For the text-containing cell, return its midpoint in (X, Y) coordinate format. 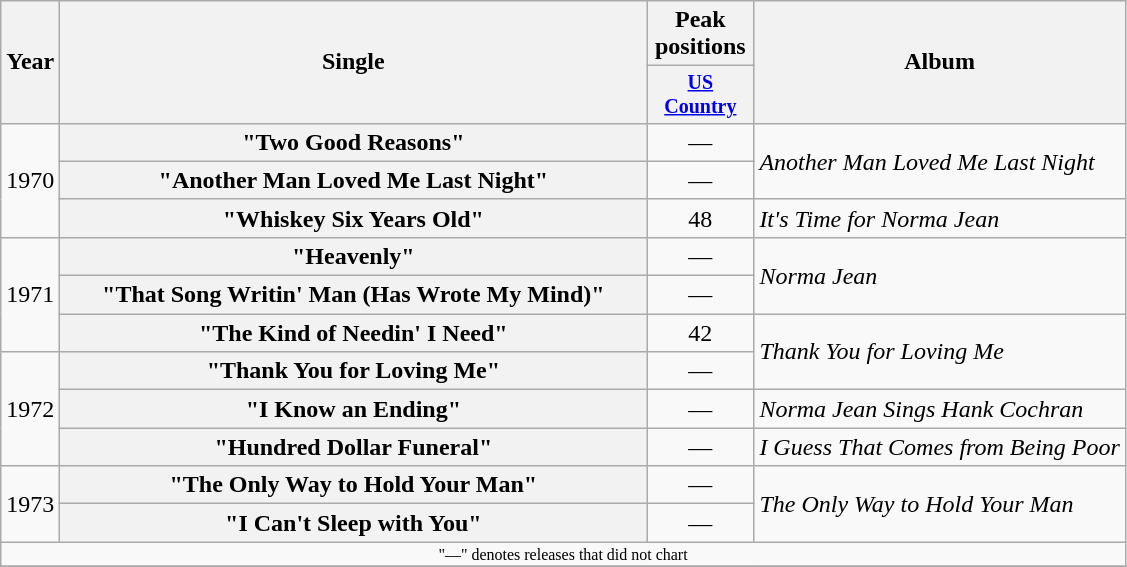
1972 (30, 409)
Thank You for Loving Me (940, 352)
42 (700, 333)
Norma Jean Sings Hank Cochran (940, 409)
Peak positions (700, 34)
"That Song Writin' Man (Has Wrote My Mind)" (354, 295)
Year (30, 62)
US Country (700, 94)
"Another Man Loved Me Last Night" (354, 180)
"Whiskey Six Years Old" (354, 218)
"Two Good Reasons" (354, 142)
I Guess That Comes from Being Poor (940, 447)
1973 (30, 504)
Norma Jean (940, 275)
Another Man Loved Me Last Night (940, 161)
It's Time for Norma Jean (940, 218)
"The Only Way to Hold Your Man" (354, 485)
Single (354, 62)
"—" denotes releases that did not chart (564, 554)
Album (940, 62)
"Hundred Dollar Funeral" (354, 447)
"The Kind of Needin' I Need" (354, 333)
48 (700, 218)
"I Can't Sleep with You" (354, 523)
The Only Way to Hold Your Man (940, 504)
1970 (30, 180)
"Thank You for Loving Me" (354, 371)
"I Know an Ending" (354, 409)
"Heavenly" (354, 256)
1971 (30, 294)
